Identify which cell holds the provided text, then report its (x, y) central coordinate. 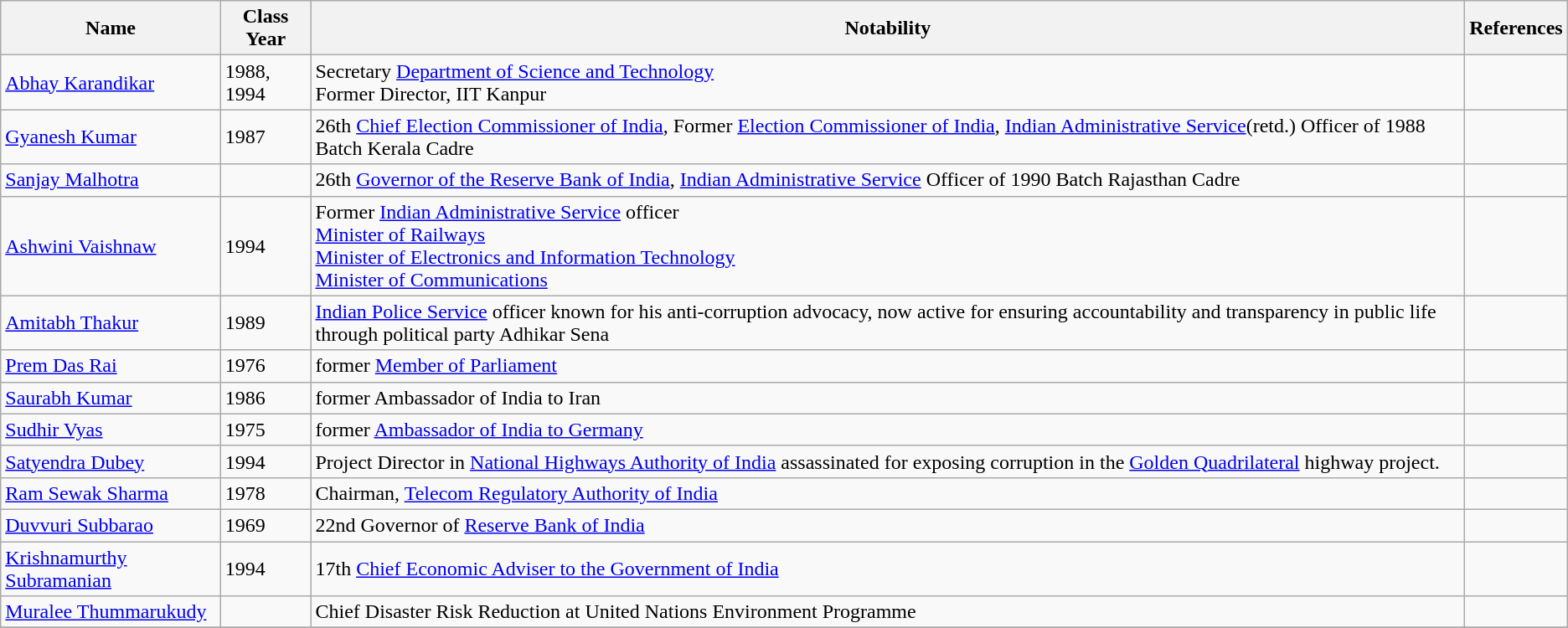
Ram Sewak Sharma (111, 493)
1969 (266, 525)
ClassYear (266, 28)
former Ambassador of India to Germany (888, 430)
Duvvuri Subbarao (111, 525)
1987 (266, 137)
1989 (266, 323)
1988, 1994 (266, 82)
Ashwini Vaishnaw (111, 246)
Satyendra Dubey (111, 461)
Secretary Department of Science and Technology Former Director, IIT Kanpur (888, 82)
Krishnamurthy Subramanian (111, 568)
Amitabh Thakur (111, 323)
Sanjay Malhotra (111, 180)
Abhay Karandikar (111, 82)
former Member of Parliament (888, 366)
22nd Governor of Reserve Bank of India (888, 525)
Saurabh Kumar (111, 398)
Chief Disaster Risk Reduction at United Nations Environment Programme (888, 612)
Sudhir Vyas (111, 430)
Former Indian Administrative Service officerMinister of RailwaysMinister of Electronics and Information TechnologyMinister of Communications (888, 246)
Name (111, 28)
1986 (266, 398)
former Ambassador of India to Iran (888, 398)
26th Governor of the Reserve Bank of India, Indian Administrative Service Officer of 1990 Batch Rajasthan Cadre (888, 180)
Notability (888, 28)
1976 (266, 366)
1978 (266, 493)
Prem Das Rai (111, 366)
Chairman, Telecom Regulatory Authority of India (888, 493)
References (1516, 28)
17th Chief Economic Adviser to the Government of India (888, 568)
Gyanesh Kumar (111, 137)
1975 (266, 430)
Project Director in National Highways Authority of India assassinated for exposing corruption in the Golden Quadrilateral highway project. (888, 461)
Muralee Thummarukudy (111, 612)
